Return the [x, y] coordinate for the center point of the cell that contains the specified text.  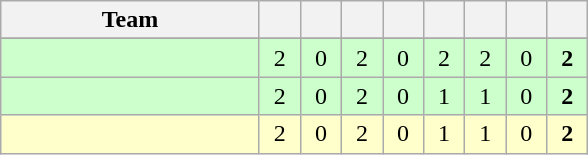
Team [130, 20]
